Find where the given text appears and provide that cell's center as [X, Y] coordinate. 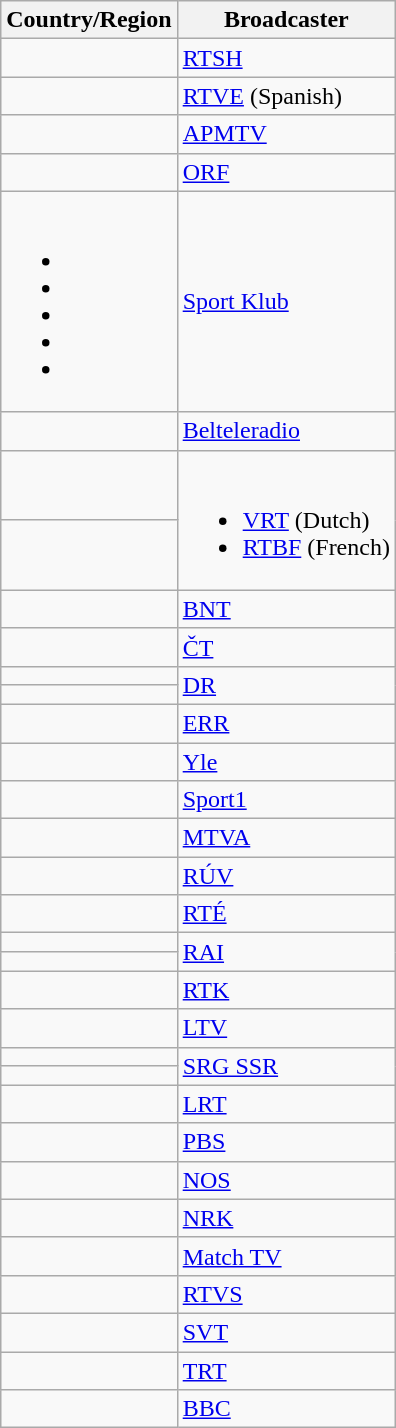
LTV [286, 1028]
APMTV [286, 134]
DR [286, 685]
RÚV [286, 876]
VRT (Dutch)RTBF (French) [286, 520]
NOS [286, 1180]
Sport Klub [286, 302]
RTK [286, 990]
PBS [286, 1142]
BNT [286, 609]
Country/Region [89, 20]
Yle [286, 761]
RTÉ [286, 914]
RTSH [286, 58]
RTVE (Spanish) [286, 96]
Match TV [286, 1256]
TRT [286, 1371]
SVT [286, 1332]
ČT [286, 647]
MTVA [286, 838]
NRK [286, 1218]
RAI [286, 952]
RTVS [286, 1294]
SRG SSR [286, 1066]
Sport1 [286, 800]
BBC [286, 1409]
Belteleradio [286, 431]
LRT [286, 1104]
ERR [286, 723]
Broadcaster [286, 20]
ORF [286, 172]
